Identify which cell holds the provided text, then report its (X, Y) central coordinate. 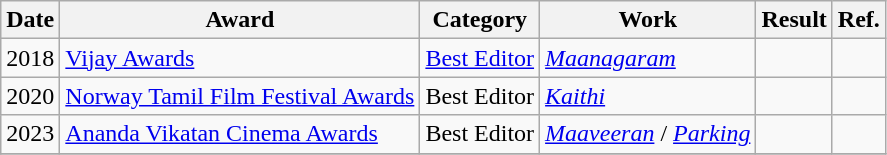
Ananda Vikatan Cinema Awards (240, 134)
2023 (30, 134)
Maanagaram (648, 58)
2020 (30, 96)
Vijay Awards (240, 58)
Ref. (858, 20)
Maaveeran / Parking (648, 134)
Category (480, 20)
Date (30, 20)
Norway Tamil Film Festival Awards (240, 96)
Work (648, 20)
Award (240, 20)
2018 (30, 58)
Kaithi (648, 96)
Result (794, 20)
